Scan for the cell matching the given text and deliver its [x, y] coordinate at center. 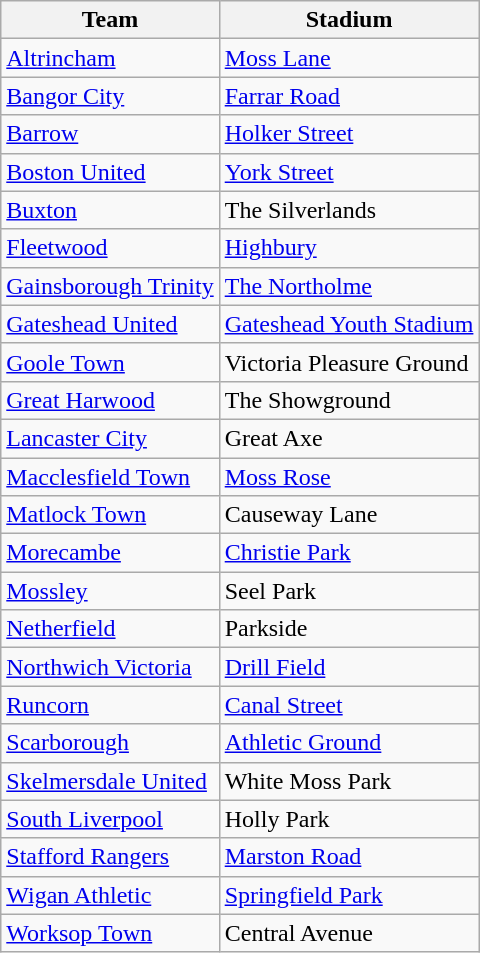
Matlock Town [110, 515]
Altrincham [110, 58]
Macclesfield Town [110, 477]
Athletic Ground [349, 743]
Holker Street [349, 134]
Netherfield [110, 629]
Christie Park [349, 553]
Canal Street [349, 705]
Central Avenue [349, 933]
York Street [349, 172]
Gateshead Youth Stadium [349, 324]
Northwich Victoria [110, 667]
Scarborough [110, 743]
Boston United [110, 172]
Lancaster City [110, 438]
Farrar Road [349, 96]
Fleetwood [110, 248]
Bangor City [110, 96]
The Silverlands [349, 210]
Goole Town [110, 362]
Parkside [349, 629]
Mossley [110, 591]
Moss Rose [349, 477]
Springfield Park [349, 895]
Stafford Rangers [110, 857]
Gainsborough Trinity [110, 286]
Runcorn [110, 705]
Causeway Lane [349, 515]
Buxton [110, 210]
Barrow [110, 134]
South Liverpool [110, 819]
The Showground [349, 400]
Victoria Pleasure Ground [349, 362]
Worksop Town [110, 933]
Highbury [349, 248]
Marston Road [349, 857]
Wigan Athletic [110, 895]
Gateshead United [110, 324]
Moss Lane [349, 58]
Morecambe [110, 553]
Team [110, 20]
White Moss Park [349, 781]
Great Harwood [110, 400]
Stadium [349, 20]
Skelmersdale United [110, 781]
Great Axe [349, 438]
Seel Park [349, 591]
Drill Field [349, 667]
Holly Park [349, 819]
The Northolme [349, 286]
